Provide the (x, y) coordinate of the cell's center where the given text is located.  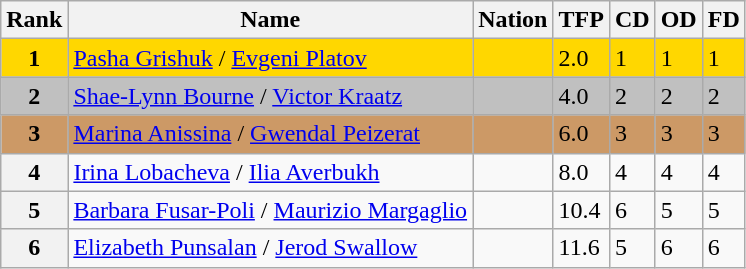
Barbara Fusar-Poli / Maurizio Margaglio (270, 210)
Nation (513, 20)
Irina Lobacheva / Ilia Averbukh (270, 172)
CD (632, 20)
TFP (581, 20)
10.4 (581, 210)
6.0 (581, 134)
FD (724, 20)
8.0 (581, 172)
Marina Anissina / Gwendal Peizerat (270, 134)
Elizabeth Punsalan / Jerod Swallow (270, 248)
11.6 (581, 248)
Rank (34, 20)
OD (678, 20)
Name (270, 20)
4.0 (581, 96)
Pasha Grishuk / Evgeni Platov (270, 58)
2.0 (581, 58)
Shae-Lynn Bourne / Victor Kraatz (270, 96)
